Return the [X, Y] coordinate for the center point of the cell that contains the specified text.  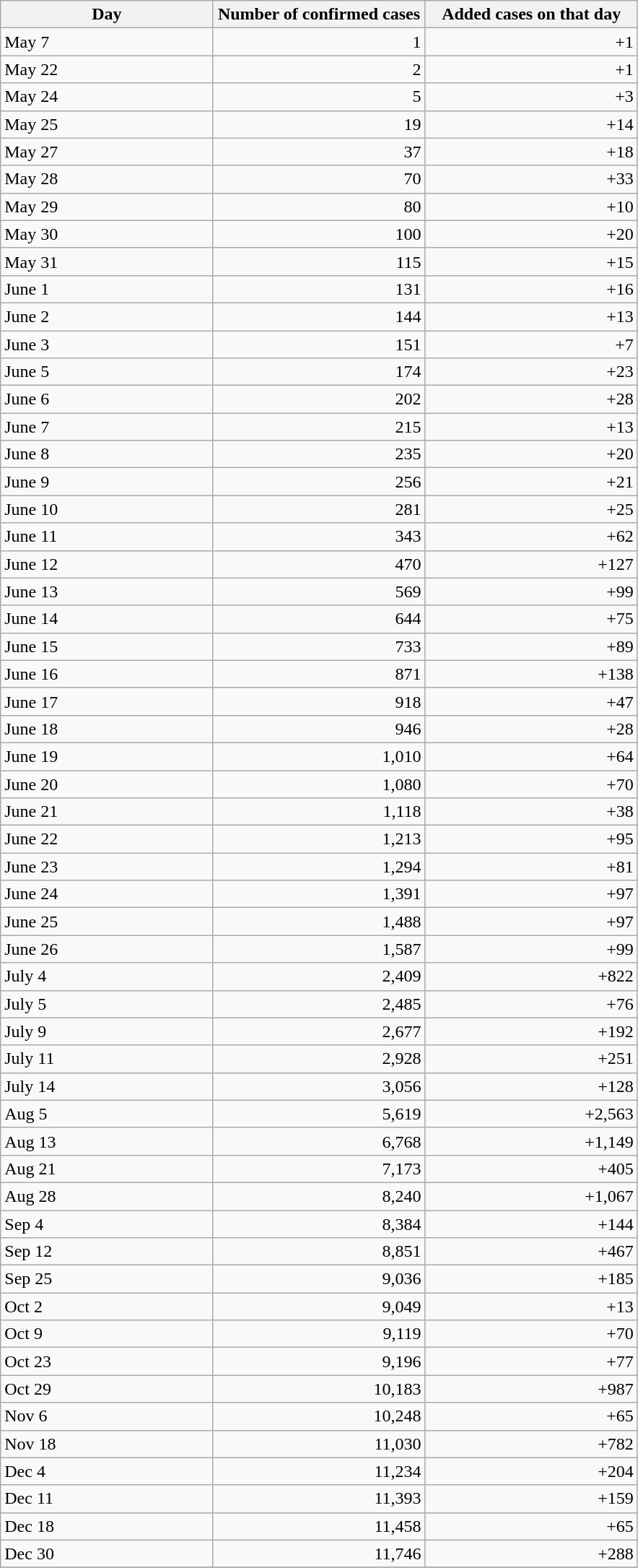
8,384 [319, 1224]
Oct 23 [107, 1361]
946 [319, 729]
1,213 [319, 839]
2 [319, 69]
+62 [531, 537]
+144 [531, 1224]
May 28 [107, 179]
Sep 25 [107, 1279]
+127 [531, 564]
151 [319, 345]
June 2 [107, 316]
+192 [531, 1031]
June 10 [107, 509]
June 3 [107, 345]
+75 [531, 619]
July 9 [107, 1031]
256 [319, 482]
100 [319, 234]
Nov 18 [107, 1444]
+128 [531, 1086]
+822 [531, 976]
80 [319, 207]
Oct 2 [107, 1307]
+18 [531, 152]
1,587 [319, 949]
1,488 [319, 922]
May 22 [107, 69]
9,049 [319, 1307]
June 22 [107, 839]
343 [319, 537]
9,196 [319, 1361]
+25 [531, 509]
June 14 [107, 619]
+23 [531, 372]
Day [107, 14]
June 1 [107, 289]
Nov 6 [107, 1416]
1,118 [319, 812]
+16 [531, 289]
+3 [531, 97]
July 11 [107, 1059]
Number of confirmed cases [319, 14]
+77 [531, 1361]
+38 [531, 812]
11,746 [319, 1554]
1 [319, 42]
733 [319, 646]
+204 [531, 1471]
Dec 11 [107, 1499]
June 21 [107, 812]
11,030 [319, 1444]
June 15 [107, 646]
281 [319, 509]
May 25 [107, 124]
11,234 [319, 1471]
+21 [531, 482]
+76 [531, 1004]
569 [319, 592]
May 24 [107, 97]
Aug 13 [107, 1141]
871 [319, 674]
3,056 [319, 1086]
+987 [531, 1389]
June 12 [107, 564]
+1,149 [531, 1141]
+2,563 [531, 1114]
918 [319, 701]
+64 [531, 756]
202 [319, 399]
June 23 [107, 867]
June 6 [107, 399]
37 [319, 152]
July 14 [107, 1086]
11,393 [319, 1499]
June 11 [107, 537]
June 7 [107, 427]
June 5 [107, 372]
Oct 9 [107, 1334]
1,391 [319, 894]
215 [319, 427]
+7 [531, 345]
+10 [531, 207]
June 9 [107, 482]
June 19 [107, 756]
+467 [531, 1252]
+405 [531, 1169]
2,409 [319, 976]
1,010 [319, 756]
June 20 [107, 784]
174 [319, 372]
8,240 [319, 1196]
May 27 [107, 152]
+33 [531, 179]
June 17 [107, 701]
July 5 [107, 1004]
11,458 [319, 1526]
June 26 [107, 949]
Dec 18 [107, 1526]
2,928 [319, 1059]
+47 [531, 701]
June 18 [107, 729]
10,248 [319, 1416]
June 16 [107, 674]
June 8 [107, 454]
June 24 [107, 894]
Dec 30 [107, 1554]
+288 [531, 1554]
9,119 [319, 1334]
5,619 [319, 1114]
Aug 28 [107, 1196]
19 [319, 124]
July 4 [107, 976]
+89 [531, 646]
+14 [531, 124]
1,080 [319, 784]
June 13 [107, 592]
Sep 12 [107, 1252]
70 [319, 179]
235 [319, 454]
May 29 [107, 207]
+185 [531, 1279]
5 [319, 97]
115 [319, 261]
May 30 [107, 234]
644 [319, 619]
+138 [531, 674]
+251 [531, 1059]
+782 [531, 1444]
Oct 29 [107, 1389]
10,183 [319, 1389]
470 [319, 564]
131 [319, 289]
+1,067 [531, 1196]
8,851 [319, 1252]
+95 [531, 839]
May 7 [107, 42]
Dec 4 [107, 1471]
+81 [531, 867]
Aug 21 [107, 1169]
6,768 [319, 1141]
Sep 4 [107, 1224]
May 31 [107, 261]
2,485 [319, 1004]
Added cases on that day [531, 14]
9,036 [319, 1279]
7,173 [319, 1169]
2,677 [319, 1031]
+15 [531, 261]
Aug 5 [107, 1114]
+159 [531, 1499]
June 25 [107, 922]
1,294 [319, 867]
144 [319, 316]
